From the cell containing the given text, extract its center point as (X, Y) coordinate. 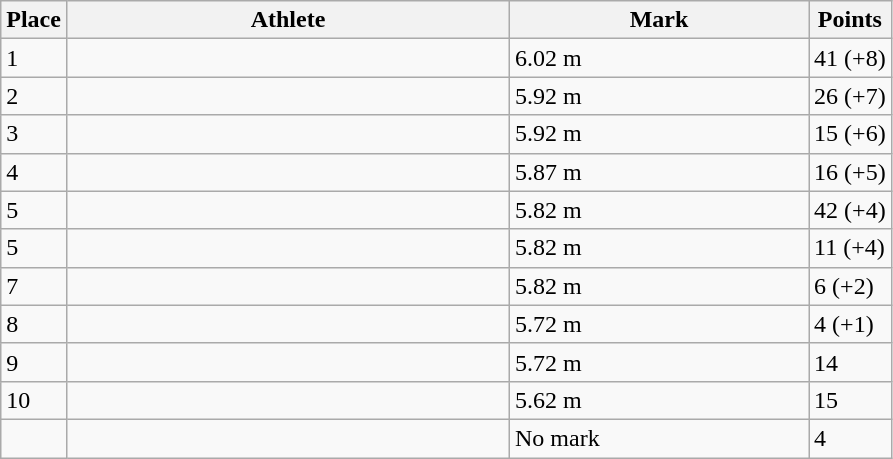
11 (+4) (850, 248)
15 (850, 400)
26 (+7) (850, 96)
41 (+8) (850, 58)
3 (34, 134)
No mark (660, 438)
6 (+2) (850, 286)
10 (34, 400)
4 (+1) (850, 324)
Mark (660, 20)
1 (34, 58)
Place (34, 20)
14 (850, 362)
6.02 m (660, 58)
16 (+5) (850, 172)
Athlete (288, 20)
7 (34, 286)
8 (34, 324)
15 (+6) (850, 134)
Points (850, 20)
9 (34, 362)
5.62 m (660, 400)
42 (+4) (850, 210)
2 (34, 96)
5.87 m (660, 172)
